Find where the given text appears and provide that cell's center as (X, Y) coordinate. 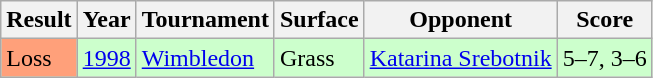
Tournament (205, 20)
Katarina Srebotnik (460, 58)
Score (604, 20)
Surface (319, 20)
Opponent (460, 20)
1998 (106, 58)
Year (106, 20)
Loss (39, 58)
Wimbledon (205, 58)
Result (39, 20)
5–7, 3–6 (604, 58)
Grass (319, 58)
